Find where the given text appears and provide that cell's center as (X, Y) coordinate. 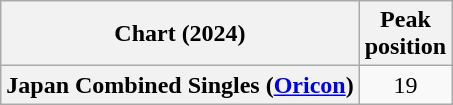
Japan Combined Singles (Oricon) (180, 85)
Chart (2024) (180, 34)
19 (405, 85)
Peakposition (405, 34)
